Capture the cell that displays the provided text and extract its (X, Y) central coordinate. 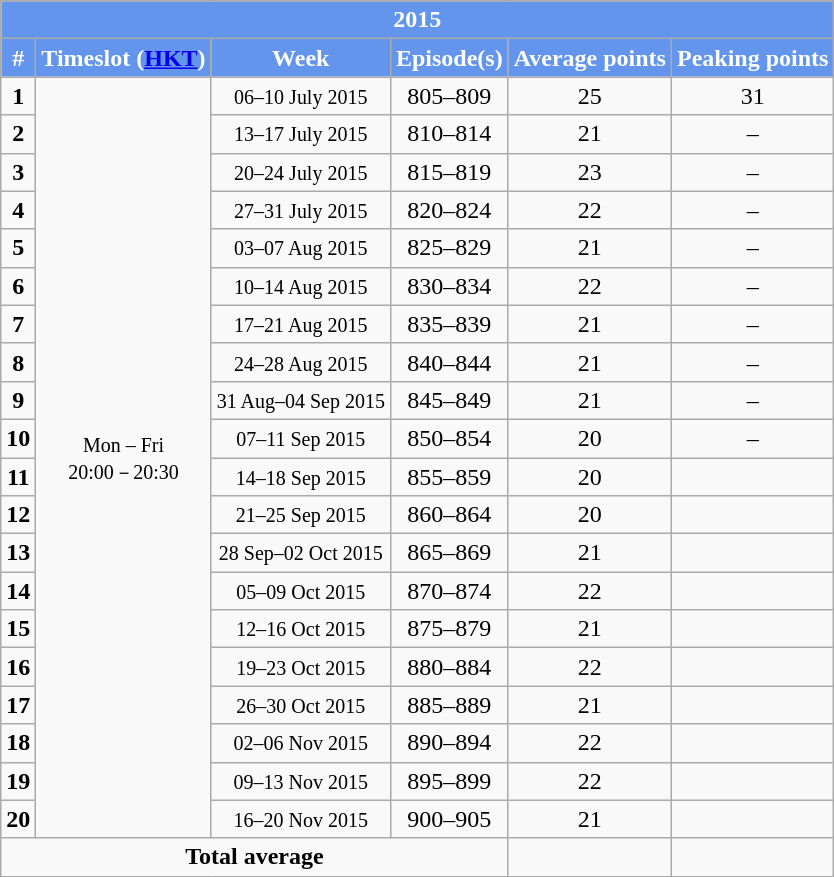
5 (18, 248)
20–24 July 2015 (300, 172)
830–834 (449, 286)
Timeslot (HKT) (124, 58)
805–809 (449, 96)
Peaking points (752, 58)
900–905 (449, 819)
825–829 (449, 248)
18 (18, 743)
12–16 Oct 2015 (300, 629)
16 (18, 667)
31 Aug–04 Sep 2015 (300, 400)
Episode(s) (449, 58)
26–30 Oct 2015 (300, 705)
12 (18, 515)
860–864 (449, 515)
24–28 Aug 2015 (300, 362)
13–17 July 2015 (300, 134)
865–869 (449, 553)
7 (18, 324)
17–21 Aug 2015 (300, 324)
890–894 (449, 743)
13 (18, 553)
815–819 (449, 172)
885–889 (449, 705)
15 (18, 629)
23 (590, 172)
10 (18, 438)
31 (752, 96)
19 (18, 781)
05–09 Oct 2015 (300, 591)
820–824 (449, 210)
880–884 (449, 667)
09–13 Nov 2015 (300, 781)
28 Sep–02 Oct 2015 (300, 553)
840–844 (449, 362)
9 (18, 400)
895–899 (449, 781)
16–20 Nov 2015 (300, 819)
25 (590, 96)
6 (18, 286)
06–10 July 2015 (300, 96)
11 (18, 477)
02–06 Nov 2015 (300, 743)
3 (18, 172)
845–849 (449, 400)
10–14 Aug 2015 (300, 286)
Mon – Fri20:00－20:30 (124, 458)
07–11 Sep 2015 (300, 438)
810–814 (449, 134)
2015 (418, 20)
14–18 Sep 2015 (300, 477)
03–07 Aug 2015 (300, 248)
4 (18, 210)
870–874 (449, 591)
2 (18, 134)
875–879 (449, 629)
21–25 Sep 2015 (300, 515)
Total average (254, 857)
19–23 Oct 2015 (300, 667)
855–859 (449, 477)
1 (18, 96)
8 (18, 362)
Average points (590, 58)
14 (18, 591)
27–31 July 2015 (300, 210)
# (18, 58)
17 (18, 705)
Week (300, 58)
850–854 (449, 438)
835–839 (449, 324)
